Identify which cell holds the provided text, then report its (x, y) central coordinate. 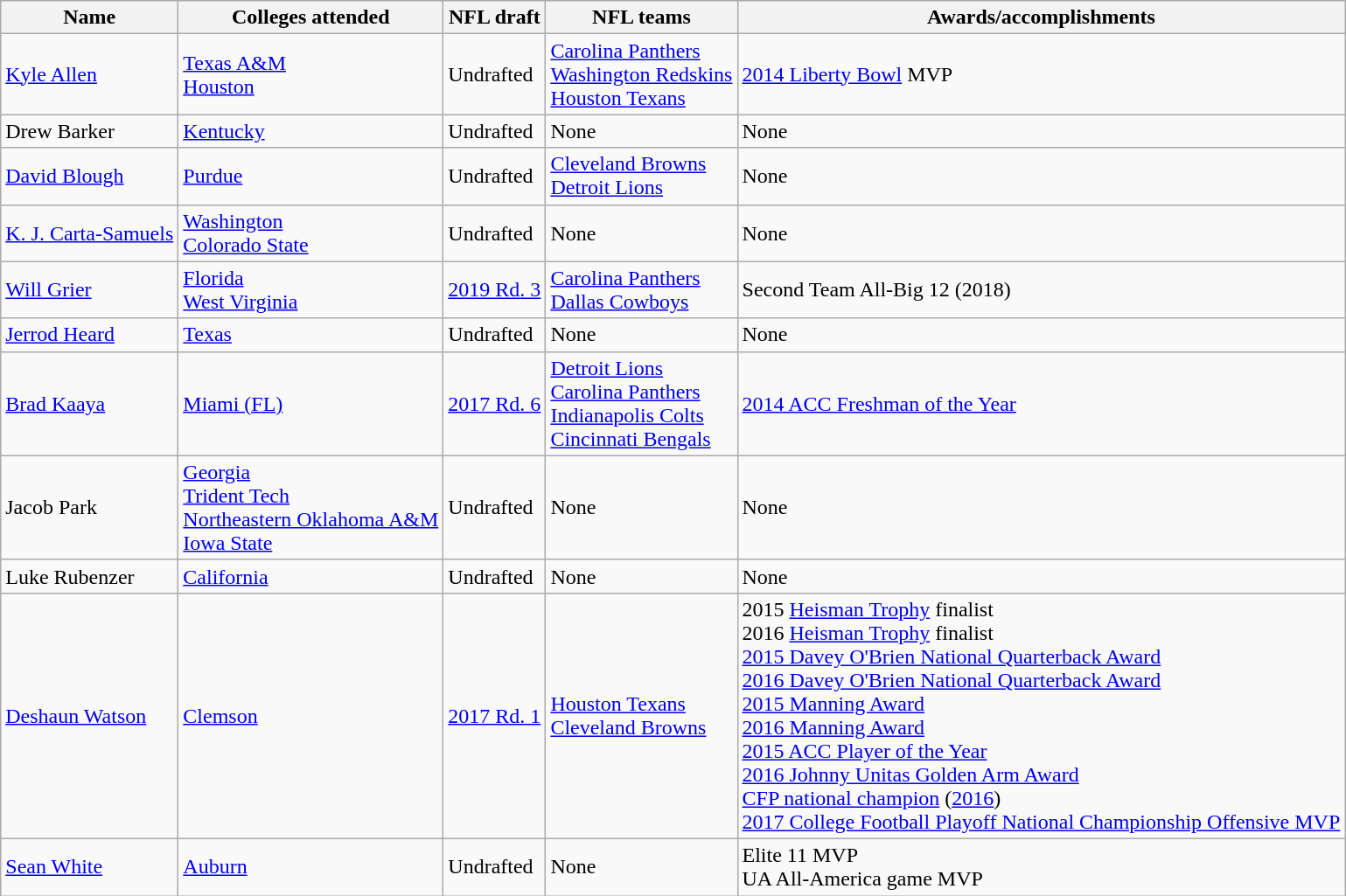
NFL draft (495, 17)
Texas A&MHouston (311, 74)
Carolina PanthersWashington RedskinsHouston Texans (642, 74)
2019 Rd. 3 (495, 290)
FloridaWest Virginia (311, 290)
NFL teams (642, 17)
2017 Rd. 1 (495, 715)
Elite 11 MVPUA All-America game MVP (1041, 867)
2014 ACC Freshman of the Year (1041, 404)
K. J. Carta-Samuels (89, 233)
Texas (311, 335)
Luke Rubenzer (89, 576)
Colleges attended (311, 17)
Sean White (89, 867)
GeorgiaTrident TechNortheastern Oklahoma A&MIowa State (311, 507)
Purdue (311, 177)
2014 Liberty Bowl MVP (1041, 74)
Clemson (311, 715)
Kentucky (311, 131)
Jerrod Heard (89, 335)
Auburn (311, 867)
California (311, 576)
Jacob Park (89, 507)
Detroit LionsCarolina PanthersIndianapolis ColtsCincinnati Bengals (642, 404)
Miami (FL) (311, 404)
Carolina PanthersDallas Cowboys (642, 290)
Second Team All-Big 12 (2018) (1041, 290)
Brad Kaaya (89, 404)
Name (89, 17)
2017 Rd. 6 (495, 404)
Cleveland BrownsDetroit Lions (642, 177)
Houston TexansCleveland Browns (642, 715)
Drew Barker (89, 131)
Kyle Allen (89, 74)
David Blough (89, 177)
Deshaun Watson (89, 715)
WashingtonColorado State (311, 233)
Awards/accomplishments (1041, 17)
Will Grier (89, 290)
